Scan for the cell matching the given text and deliver its [X, Y] coordinate at center. 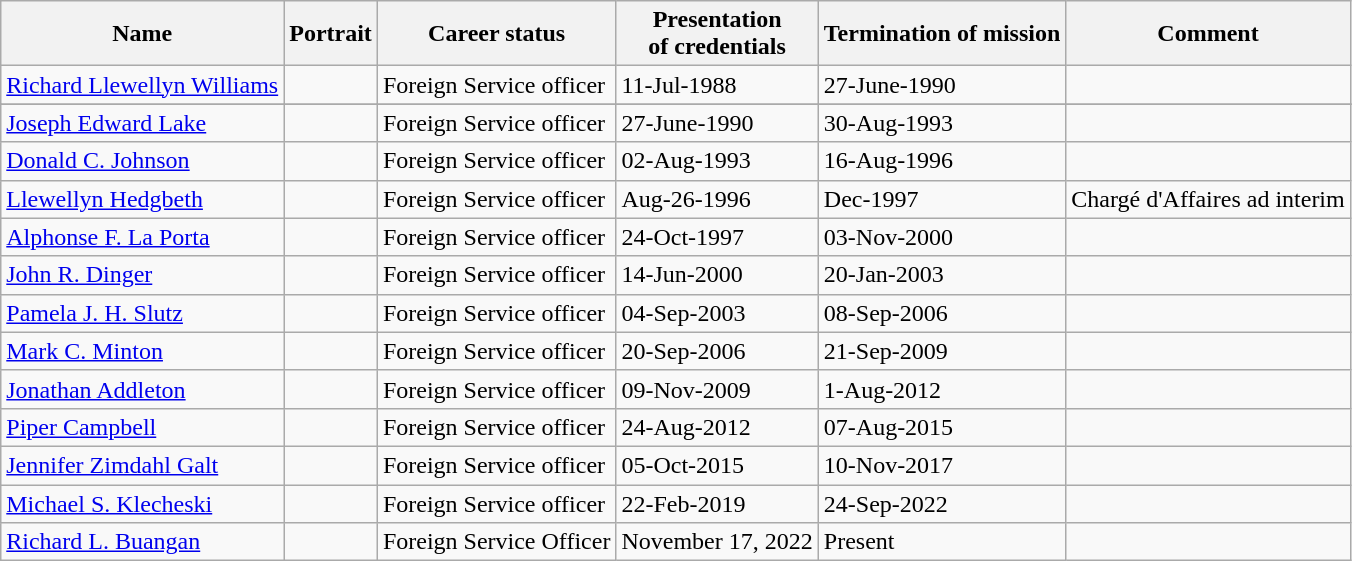
Llewellyn Hedgbeth [142, 199]
Mark C. Minton [142, 351]
Presentationof credentials [717, 34]
1-Aug-2012 [942, 389]
22-Feb-2019 [717, 503]
November 17, 2022 [717, 542]
24-Oct-1997 [717, 237]
Termination of mission [942, 34]
Foreign Service Officer [496, 542]
11-Jul-1988 [717, 85]
21-Sep-2009 [942, 351]
24-Sep-2022 [942, 503]
Present [942, 542]
30-Aug-1993 [942, 123]
Donald C. Johnson [142, 161]
Alphonse F. La Porta [142, 237]
20-Sep-2006 [717, 351]
Pamela J. H. Slutz [142, 313]
John R. Dinger [142, 275]
Portrait [331, 34]
14-Jun-2000 [717, 275]
Richard Llewellyn Williams [142, 85]
03-Nov-2000 [942, 237]
Comment [1208, 34]
05-Oct-2015 [717, 465]
Aug-26-1996 [717, 199]
04-Sep-2003 [717, 313]
Name [142, 34]
20-Jan-2003 [942, 275]
09-Nov-2009 [717, 389]
24-Aug-2012 [717, 427]
07-Aug-2015 [942, 427]
Jennifer Zimdahl Galt [142, 465]
10-Nov-2017 [942, 465]
Chargé d'Affaires ad interim [1208, 199]
Piper Campbell [142, 427]
02-Aug-1993 [717, 161]
Career status [496, 34]
16-Aug-1996 [942, 161]
Richard L. Buangan [142, 542]
Michael S. Klecheski [142, 503]
Joseph Edward Lake [142, 123]
Jonathan Addleton [142, 389]
08-Sep-2006 [942, 313]
Dec-1997 [942, 199]
